Return [x, y] of the center of cell containing provided text 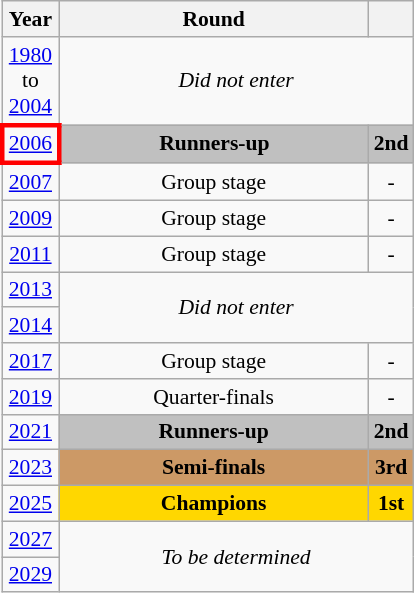
2006 [30, 144]
2014 [30, 326]
1st [392, 504]
2007 [30, 182]
2017 [30, 361]
To be determined [236, 556]
2009 [30, 219]
2021 [30, 432]
Semi-finals [214, 468]
2023 [30, 468]
Year [30, 19]
2013 [30, 290]
2025 [30, 504]
3rd [392, 468]
2029 [30, 575]
Champions [214, 504]
Quarter-finals [214, 397]
1980to2004 [30, 81]
2027 [30, 539]
2019 [30, 397]
Round [214, 19]
2011 [30, 254]
